Pinpoint the cell where the given text exists, returning its (x, y) midpoint coordinate. 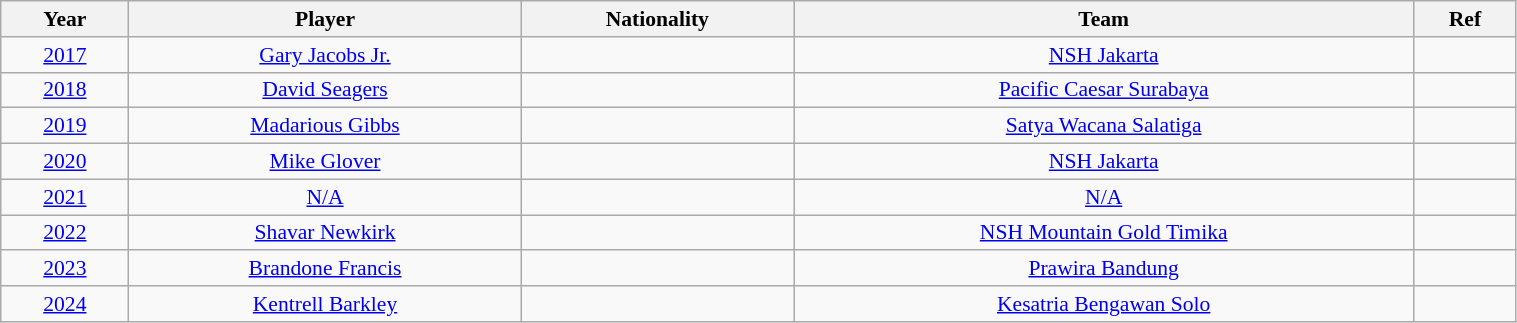
Kesatria Bengawan Solo (1104, 304)
Madarious Gibbs (325, 126)
Kentrell Barkley (325, 304)
Pacific Caesar Surabaya (1104, 90)
2018 (65, 90)
2017 (65, 55)
2021 (65, 197)
2022 (65, 233)
2019 (65, 126)
David Seagers (325, 90)
2024 (65, 304)
NSH Mountain Gold Timika (1104, 233)
Gary Jacobs Jr. (325, 55)
Mike Glover (325, 162)
Nationality (657, 19)
2020 (65, 162)
Ref (1465, 19)
Brandone Francis (325, 269)
Team (1104, 19)
Player (325, 19)
Satya Wacana Salatiga (1104, 126)
Prawira Bandung (1104, 269)
Shavar Newkirk (325, 233)
2023 (65, 269)
Year (65, 19)
